Search for the cell housing the specified text and yield its (X, Y) center coordinate. 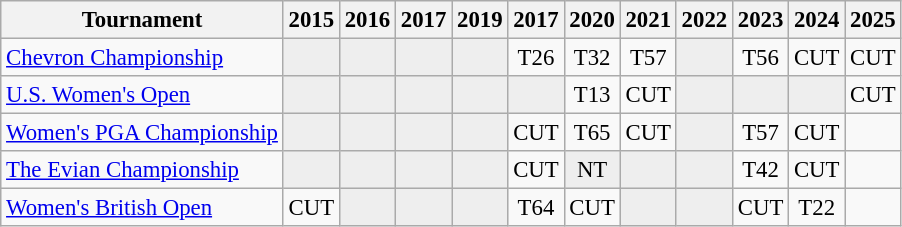
Chevron Championship (142, 58)
T65 (592, 133)
2024 (817, 20)
2023 (760, 20)
2020 (592, 20)
U.S. Women's Open (142, 95)
T64 (536, 208)
2015 (311, 20)
T13 (592, 95)
The Evian Championship (142, 170)
Women's British Open (142, 208)
T32 (592, 58)
T42 (760, 170)
T26 (536, 58)
2021 (648, 20)
NT (592, 170)
2025 (873, 20)
T56 (760, 58)
T22 (817, 208)
2022 (704, 20)
Women's PGA Championship (142, 133)
2019 (480, 20)
Tournament (142, 20)
2016 (367, 20)
